Scan for the cell matching the given text and deliver its (X, Y) coordinate at center. 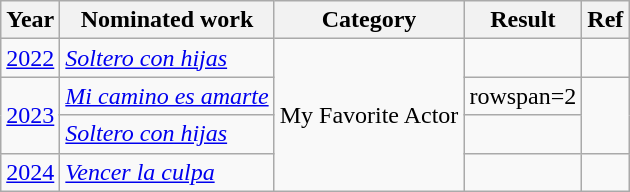
rowspan=2 (523, 96)
Mi camino es amarte (167, 96)
Year (30, 20)
Nominated work (167, 20)
Ref (606, 20)
Category (369, 20)
Result (523, 20)
Vencer la culpa (167, 172)
2024 (30, 172)
My Favorite Actor (369, 115)
2022 (30, 58)
2023 (30, 115)
